Provide the (X, Y) coordinate of the cell's center where the given text is located.  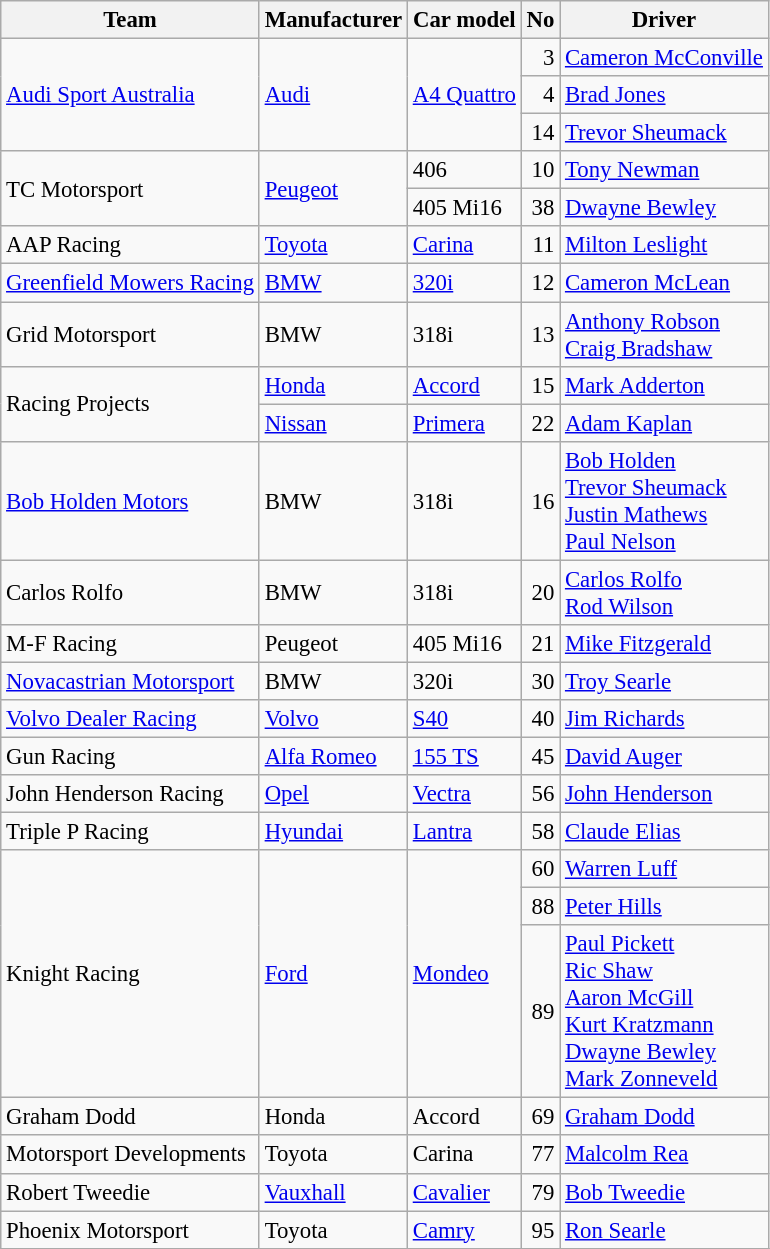
Milton Leslight (664, 245)
AAP Racing (130, 245)
Warren Luff (664, 869)
Alfa Romeo (333, 756)
3 (540, 58)
Ron Searle (664, 1230)
Cameron McConville (664, 58)
77 (540, 1155)
Phoenix Motorsport (130, 1230)
40 (540, 719)
60 (540, 869)
Anthony Robson Craig Bradshaw (664, 334)
Audi (333, 96)
Paul Pickett Ric Shaw Aaron McGill Kurt Kratzmann Dwayne Bewley Mark Zonneveld (664, 1012)
155 TS (464, 756)
Troy Searle (664, 681)
56 (540, 794)
Volvo Dealer Racing (130, 719)
Motorsport Developments (130, 1155)
Carlos Rolfo (130, 592)
Racing Projects (130, 404)
16 (540, 500)
Bob Holden Motors (130, 500)
John Henderson Racing (130, 794)
4 (540, 95)
Bob Holden Trevor Sheumack Justin Mathews Paul Nelson (664, 500)
38 (540, 208)
Audi Sport Australia (130, 96)
Carlos Rolfo Rod Wilson (664, 592)
Hyundai (333, 832)
406 (464, 170)
Car model (464, 20)
89 (540, 1012)
Triple P Racing (130, 832)
Vauxhall (333, 1192)
Vectra (464, 794)
95 (540, 1230)
88 (540, 907)
Lantra (464, 832)
21 (540, 644)
S40 (464, 719)
M-F Racing (130, 644)
Team (130, 20)
69 (540, 1117)
Grid Motorsport (130, 334)
Mike Fitzgerald (664, 644)
30 (540, 681)
A4 Quattro (464, 96)
Opel (333, 794)
Brad Jones (664, 95)
45 (540, 756)
11 (540, 245)
Malcolm Rea (664, 1155)
David Auger (664, 756)
Jim Richards (664, 719)
14 (540, 133)
20 (540, 592)
Camry (464, 1230)
15 (540, 385)
Peter Hills (664, 907)
Tony Newman (664, 170)
22 (540, 423)
Knight Racing (130, 974)
Mondeo (464, 974)
John Henderson (664, 794)
Driver (664, 20)
Gun Racing (130, 756)
Cameron McLean (664, 283)
10 (540, 170)
Cavalier (464, 1192)
Manufacturer (333, 20)
Dwayne Bewley (664, 208)
Novacastrian Motorsport (130, 681)
58 (540, 832)
Claude Elias (664, 832)
Trevor Sheumack (664, 133)
TC Motorsport (130, 188)
79 (540, 1192)
Adam Kaplan (664, 423)
Greenfield Mowers Racing (130, 283)
Ford (333, 974)
13 (540, 334)
No (540, 20)
Volvo (333, 719)
Nissan (333, 423)
Bob Tweedie (664, 1192)
12 (540, 283)
Primera (464, 423)
Mark Adderton (664, 385)
Robert Tweedie (130, 1192)
